Provide the (X, Y) coordinate of the cell's center where the given text is located.  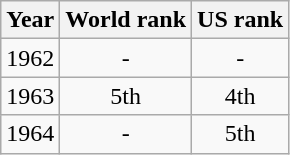
1964 (30, 134)
4th (240, 96)
Year (30, 20)
World rank (126, 20)
1962 (30, 58)
US rank (240, 20)
1963 (30, 96)
